Extract the (X, Y) coordinate from the center of the cell holding the provided text.  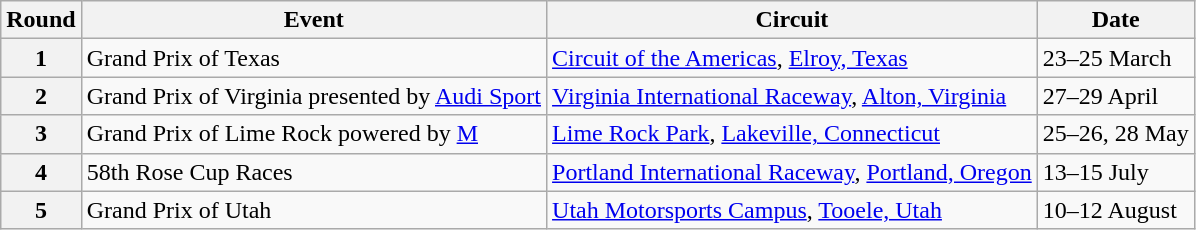
Portland International Raceway, Portland, Oregon (792, 172)
23–25 March (1116, 58)
Grand Prix of Virginia presented by Audi Sport (314, 96)
10–12 August (1116, 210)
Date (1116, 20)
58th Rose Cup Races (314, 172)
1 (41, 58)
5 (41, 210)
Grand Prix of Utah (314, 210)
Round (41, 20)
4 (41, 172)
Virginia International Raceway, Alton, Virginia (792, 96)
13–15 July (1116, 172)
Event (314, 20)
Grand Prix of Texas (314, 58)
Grand Prix of Lime Rock powered by M (314, 134)
27–29 April (1116, 96)
25–26, 28 May (1116, 134)
Circuit (792, 20)
2 (41, 96)
3 (41, 134)
Circuit of the Americas, Elroy, Texas (792, 58)
Lime Rock Park, Lakeville, Connecticut (792, 134)
Utah Motorsports Campus, Tooele, Utah (792, 210)
